Capture the cell that displays the provided text and extract its [x, y] central coordinate. 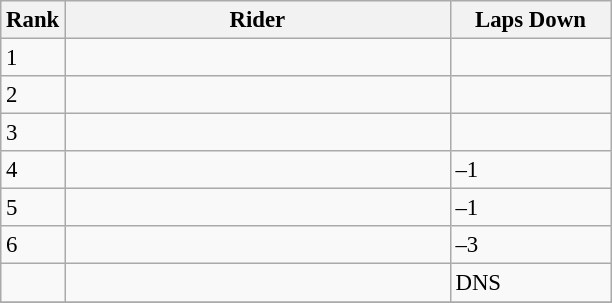
3 [33, 133]
4 [33, 170]
5 [33, 208]
1 [33, 58]
DNS [530, 283]
Rider [258, 20]
6 [33, 245]
Laps Down [530, 20]
Rank [33, 20]
2 [33, 95]
–3 [530, 245]
